Capture the cell that displays the provided text and extract its [X, Y] central coordinate. 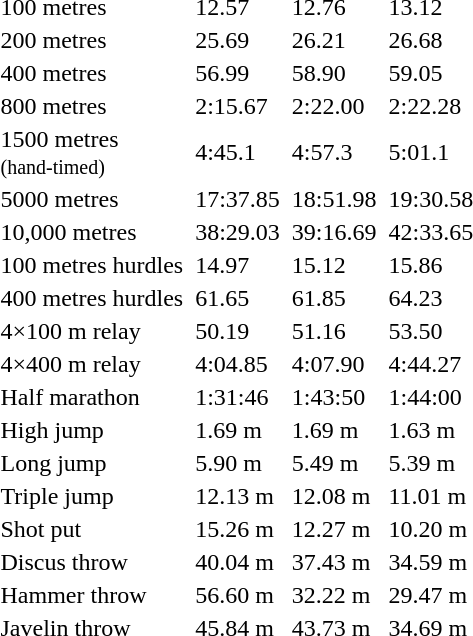
5.49 m [334, 463]
15.12 [334, 265]
51.16 [334, 331]
32.22 m [334, 595]
61.65 [238, 298]
1:31:46 [238, 397]
38:29.03 [238, 232]
5.90 m [238, 463]
14.97 [238, 265]
37.43 m [334, 562]
50.19 [238, 331]
12.08 m [334, 496]
39:16.69 [334, 232]
4:07.90 [334, 364]
56.99 [238, 73]
12.13 m [238, 496]
4:04.85 [238, 364]
2:15.67 [238, 106]
17:37.85 [238, 199]
40.04 m [238, 562]
18:51.98 [334, 199]
26.21 [334, 40]
4:45.1 [238, 152]
12.27 m [334, 529]
1:43:50 [334, 397]
4:57.3 [334, 152]
56.60 m [238, 595]
58.90 [334, 73]
61.85 [334, 298]
15.26 m [238, 529]
25.69 [238, 40]
2:22.00 [334, 106]
